Provide the (X, Y) coordinate of the cell's center where the given text is located.  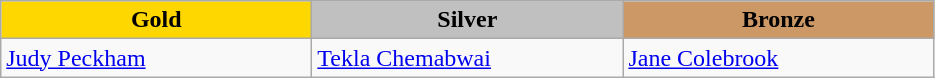
Judy Peckham (156, 58)
Gold (156, 20)
Jane Colebrook (778, 58)
Tekla Chemabwai (468, 58)
Silver (468, 20)
Bronze (778, 20)
